Determine the [X, Y] coordinate at the center of the cell enclosing the given text.  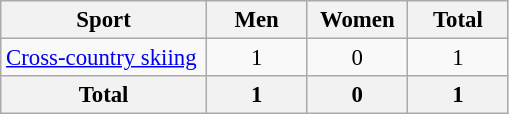
Cross-country skiing [104, 58]
Sport [104, 20]
Women [358, 20]
Men [256, 20]
